Detect which cell encompasses the target text, then output its [x, y] center coordinate. 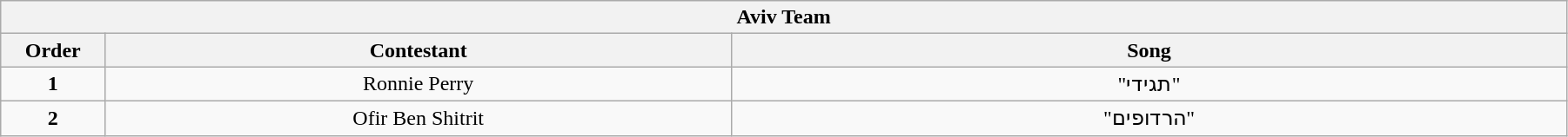
Contestant [419, 50]
Order [53, 50]
Song [1149, 50]
Ronnie Perry [419, 84]
"הרדופים" [1149, 118]
Aviv Team [784, 17]
2 [53, 118]
"תגידי" [1149, 84]
Ofir Ben Shitrit [419, 118]
1 [53, 84]
